Find where the given text appears and provide that cell's center as [X, Y] coordinate. 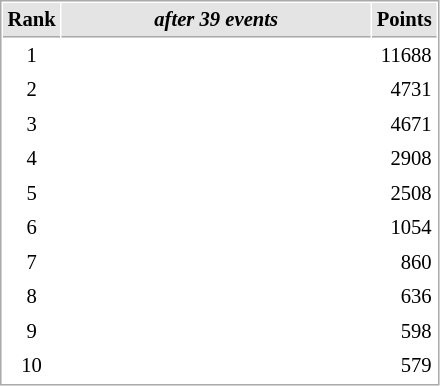
860 [404, 262]
5 [32, 194]
579 [404, 366]
Rank [32, 20]
1054 [404, 228]
7 [32, 262]
9 [32, 332]
2 [32, 90]
3 [32, 124]
4731 [404, 90]
10 [32, 366]
598 [404, 332]
2908 [404, 158]
11688 [404, 56]
Points [404, 20]
4 [32, 158]
8 [32, 296]
4671 [404, 124]
636 [404, 296]
1 [32, 56]
6 [32, 228]
after 39 events [216, 20]
2508 [404, 194]
